For the text-containing cell, return its midpoint in (X, Y) coordinate format. 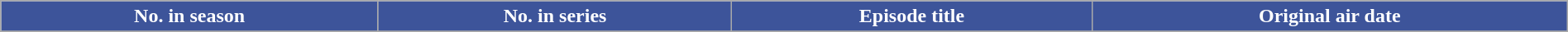
Original air date (1330, 16)
No. in series (554, 16)
Episode title (912, 16)
No. in season (190, 16)
